Capture the cell that displays the provided text and extract its (x, y) central coordinate. 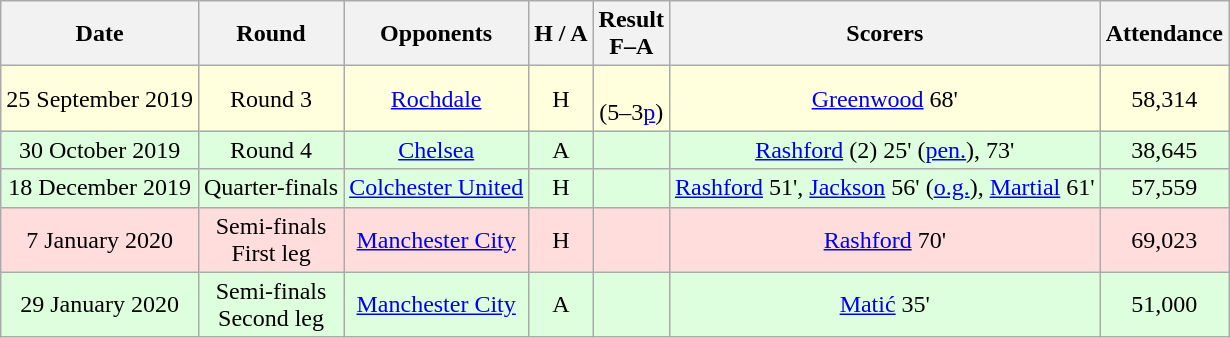
Round 3 (270, 98)
ResultF–A (631, 34)
Greenwood 68' (884, 98)
(5–3p) (631, 98)
38,645 (1164, 150)
58,314 (1164, 98)
Colchester United (436, 188)
Matić 35' (884, 304)
Chelsea (436, 150)
51,000 (1164, 304)
7 January 2020 (100, 240)
69,023 (1164, 240)
Rashford 70' (884, 240)
Rashford (2) 25' (pen.), 73' (884, 150)
Attendance (1164, 34)
25 September 2019 (100, 98)
Round (270, 34)
30 October 2019 (100, 150)
Rochdale (436, 98)
Round 4 (270, 150)
Quarter-finals (270, 188)
18 December 2019 (100, 188)
29 January 2020 (100, 304)
Semi-finalsFirst leg (270, 240)
57,559 (1164, 188)
Date (100, 34)
Semi-finalsSecond leg (270, 304)
H / A (561, 34)
Rashford 51', Jackson 56' (o.g.), Martial 61' (884, 188)
Opponents (436, 34)
Scorers (884, 34)
